For the text-containing cell, return its midpoint in (x, y) coordinate format. 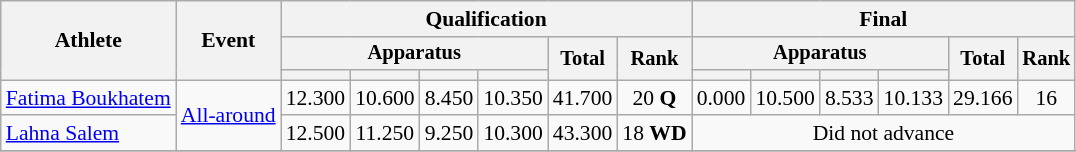
43.300 (582, 134)
Event (228, 40)
12.500 (316, 134)
16 (1047, 98)
29.166 (982, 98)
Qualification (486, 19)
11.250 (384, 134)
10.500 (784, 98)
Athlete (88, 40)
0.000 (722, 98)
9.250 (450, 134)
Fatima Boukhatem (88, 98)
18 WD (654, 134)
10.300 (512, 134)
Lahna Salem (88, 134)
10.600 (384, 98)
All-around (228, 116)
Final (884, 19)
10.350 (512, 98)
12.300 (316, 98)
10.133 (914, 98)
8.450 (450, 98)
8.533 (850, 98)
41.700 (582, 98)
Did not advance (884, 134)
20 Q (654, 98)
